Capture the cell that displays the provided text and extract its [x, y] central coordinate. 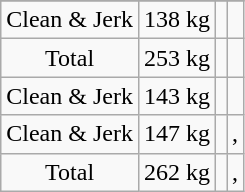
138 kg [176, 20]
262 kg [176, 172]
143 kg [176, 96]
253 kg [176, 58]
147 kg [176, 134]
